Return the (x, y) coordinate for the center point of the cell that contains the specified text.  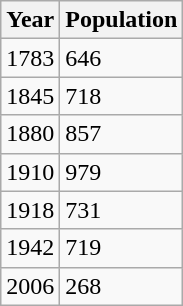
719 (122, 248)
1783 (30, 58)
1910 (30, 172)
731 (122, 210)
1845 (30, 96)
979 (122, 172)
646 (122, 58)
1880 (30, 134)
1942 (30, 248)
1918 (30, 210)
718 (122, 96)
2006 (30, 286)
857 (122, 134)
Population (122, 20)
268 (122, 286)
Year (30, 20)
